Detect which cell encompasses the target text, then output its (X, Y) center coordinate. 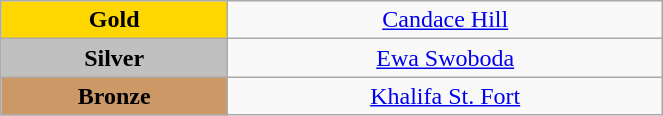
Ewa Swoboda (446, 58)
Candace Hill (446, 20)
Silver (114, 58)
Khalifa St. Fort (446, 96)
Gold (114, 20)
Bronze (114, 96)
